Pinpoint the cell where the given text exists, returning its (x, y) midpoint coordinate. 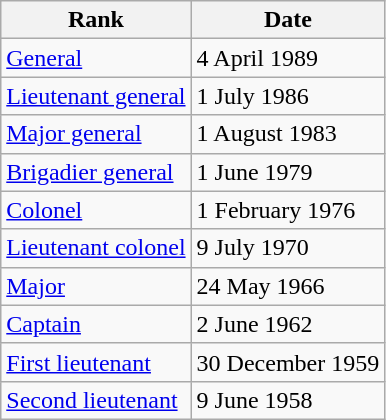
First lieutenant (96, 362)
24 May 1966 (288, 286)
9 July 1970 (288, 248)
Date (288, 20)
1 June 1979 (288, 172)
1 July 1986 (288, 96)
2 June 1962 (288, 324)
Rank (96, 20)
Lieutenant general (96, 96)
General (96, 58)
Second lieutenant (96, 400)
30 December 1959 (288, 362)
Major (96, 286)
9 June 1958 (288, 400)
1 February 1976 (288, 210)
Lieutenant colonel (96, 248)
Colonel (96, 210)
4 April 1989 (288, 58)
1 August 1983 (288, 134)
Captain (96, 324)
Major general (96, 134)
Brigadier general (96, 172)
